Find where the given text appears and provide that cell's center as [X, Y] coordinate. 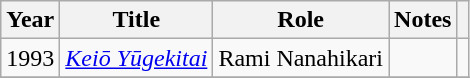
Year [30, 20]
Title [136, 20]
Role [301, 20]
Rami Nanahikari [301, 58]
Notes [423, 20]
1993 [30, 58]
Keiō Yūgekitai [136, 58]
